Determine the (x, y) coordinate at the center of the cell enclosing the given text.  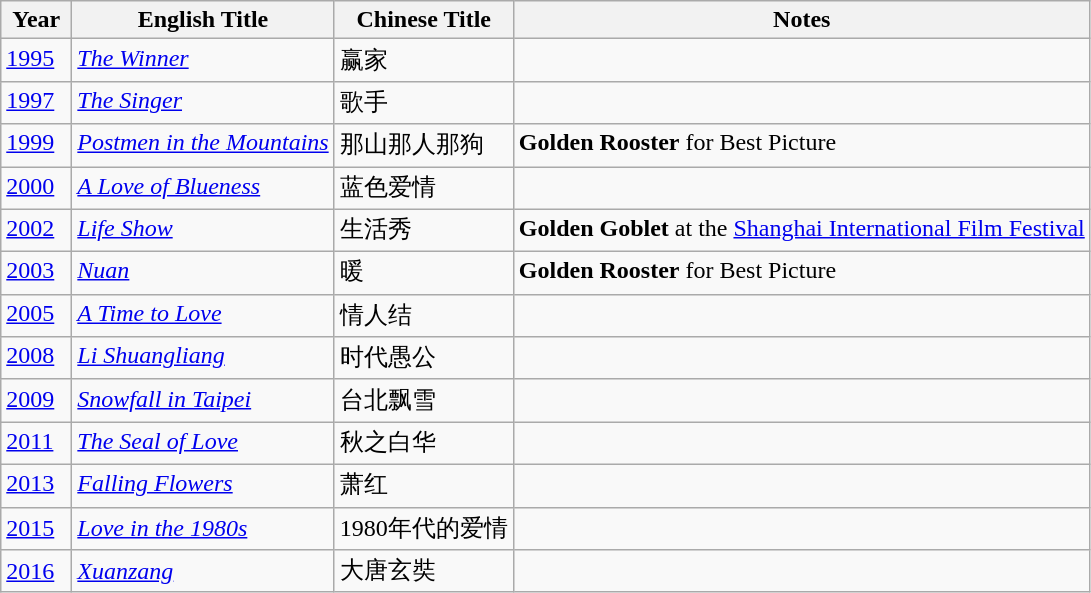
2015 (36, 528)
萧红 (424, 486)
Chinese Title (424, 20)
The Seal of Love (203, 444)
蓝色爱情 (424, 188)
Postmen in the Mountains (203, 146)
English Title (203, 20)
歌手 (424, 102)
Life Show (203, 230)
2013 (36, 486)
台北飘雪 (424, 400)
生活秀 (424, 230)
2008 (36, 358)
Love in the 1980s (203, 528)
2009 (36, 400)
2016 (36, 572)
Li Shuangliang (203, 358)
赢家 (424, 60)
1999 (36, 146)
1997 (36, 102)
A Love of Blueness (203, 188)
大唐玄奘 (424, 572)
Year (36, 20)
Notes (802, 20)
那山那人那狗 (424, 146)
A Time to Love (203, 316)
1995 (36, 60)
2011 (36, 444)
2000 (36, 188)
The Singer (203, 102)
1980年代的爱情 (424, 528)
2005 (36, 316)
时代愚公 (424, 358)
Falling Flowers (203, 486)
情人结 (424, 316)
2003 (36, 274)
Nuan (203, 274)
Snowfall in Taipei (203, 400)
2002 (36, 230)
秋之白华 (424, 444)
The Winner (203, 60)
Golden Goblet at the Shanghai International Film Festival (802, 230)
Xuanzang (203, 572)
暖 (424, 274)
